Determine the (x, y) coordinate at the center of the cell enclosing the given text.  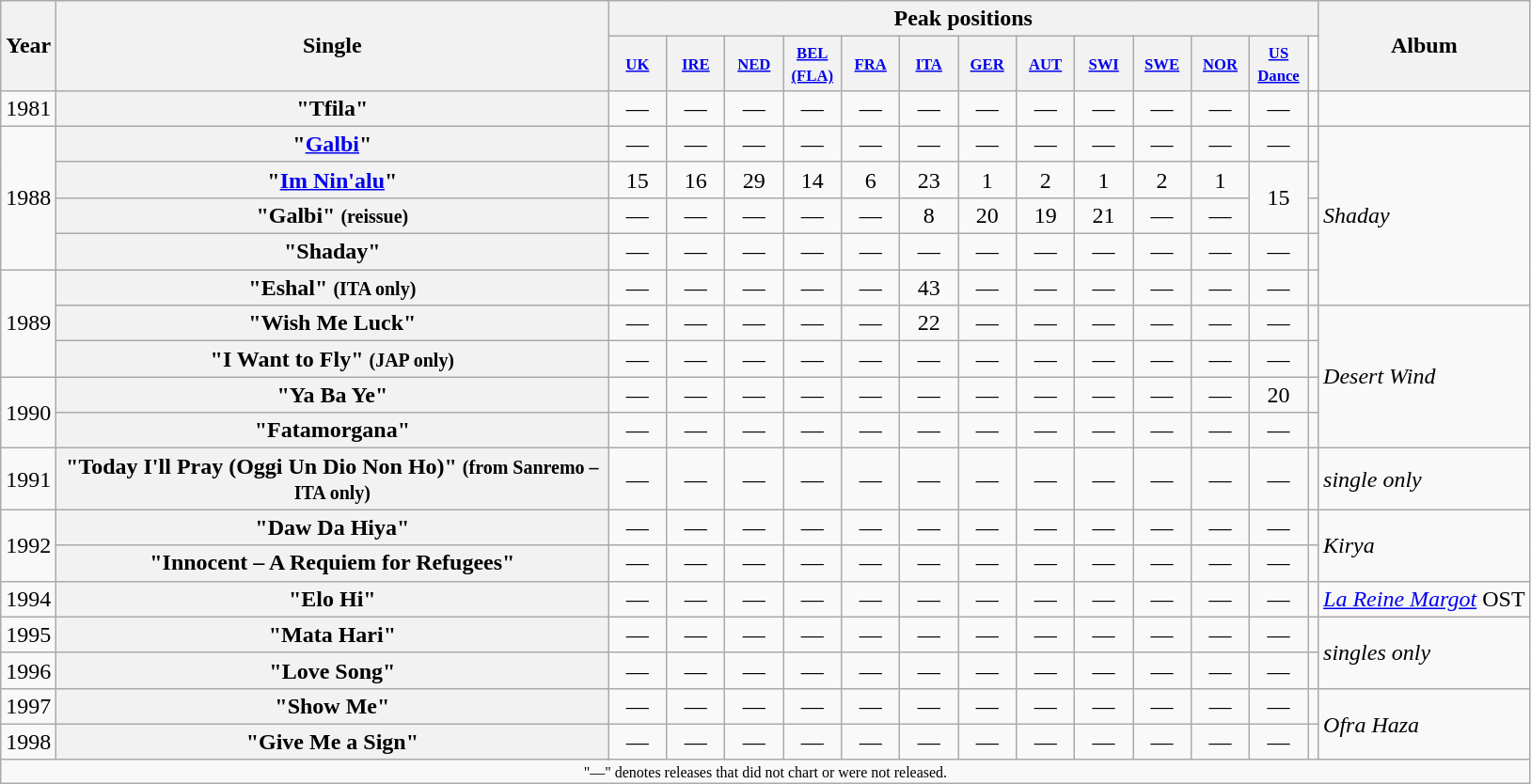
singles only (1425, 652)
US Dance (1279, 64)
"Shaday" (333, 252)
"Wish Me Luck" (333, 323)
Kirya (1425, 545)
"Tfila" (333, 108)
29 (754, 180)
"—" denotes releases that did not chart or were not released. (765, 771)
BEL(FLA) (813, 64)
SWE (1162, 64)
Album (1425, 46)
1998 (28, 742)
"Ya Ba Ye" (333, 395)
1992 (28, 545)
AUT (1046, 64)
"Daw Da Hiya" (333, 527)
"Show Me" (333, 706)
La Reine Margot OST (1425, 599)
1981 (28, 108)
"I Want to Fly" (JAP only) (333, 359)
43 (929, 288)
Ofra Haza (1425, 724)
1996 (28, 670)
single only (1425, 479)
"Innocent – A Requiem for Refugees" (333, 563)
16 (696, 180)
SWI (1104, 64)
"Today I'll Pray (Oggi Un Dio Non Ho)" (from Sanremo – ITA only) (333, 479)
NED (754, 64)
ITA (929, 64)
IRE (696, 64)
23 (929, 180)
"Love Song" (333, 670)
Single (333, 46)
"Galbi" (333, 144)
1989 (28, 323)
Peak positions (963, 19)
Shaday (1425, 215)
"Mata Hari" (333, 635)
"Elo Hi" (333, 599)
"Give Me a Sign" (333, 742)
Year (28, 46)
FRA (871, 64)
1991 (28, 479)
8 (929, 215)
"Galbi" (reissue) (333, 215)
22 (929, 323)
UK (638, 64)
6 (871, 180)
"Fatamorgana" (333, 431)
"Eshal" (ITA only) (333, 288)
1997 (28, 706)
21 (1104, 215)
1990 (28, 413)
"Im Nin'alu" (333, 180)
1994 (28, 599)
19 (1046, 215)
NOR (1221, 64)
1988 (28, 197)
1995 (28, 635)
14 (813, 180)
GER (987, 64)
Desert Wind (1425, 377)
